Output the [x, y] coordinate of the center of the cell containing the given text.  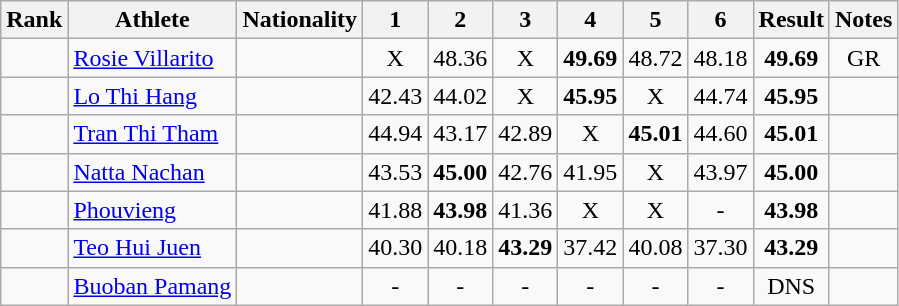
48.72 [656, 58]
Result [791, 20]
37.30 [720, 248]
44.60 [720, 134]
37.42 [590, 248]
44.94 [396, 134]
42.43 [396, 96]
Phouvieng [152, 210]
44.74 [720, 96]
6 [720, 20]
Nationality [300, 20]
GR [863, 58]
Athlete [152, 20]
41.95 [590, 172]
Teo Hui Juen [152, 248]
1 [396, 20]
40.30 [396, 248]
41.88 [396, 210]
Buoban Pamang [152, 286]
44.02 [460, 96]
Tran Thi Tham [152, 134]
43.53 [396, 172]
2 [460, 20]
4 [590, 20]
40.18 [460, 248]
Rank [34, 20]
48.36 [460, 58]
48.18 [720, 58]
43.97 [720, 172]
5 [656, 20]
42.89 [526, 134]
Lo Thi Hang [152, 96]
43.17 [460, 134]
3 [526, 20]
DNS [791, 286]
40.08 [656, 248]
Notes [863, 20]
42.76 [526, 172]
Natta Nachan [152, 172]
Rosie Villarito [152, 58]
41.36 [526, 210]
